For the text-containing cell, return its midpoint in (x, y) coordinate format. 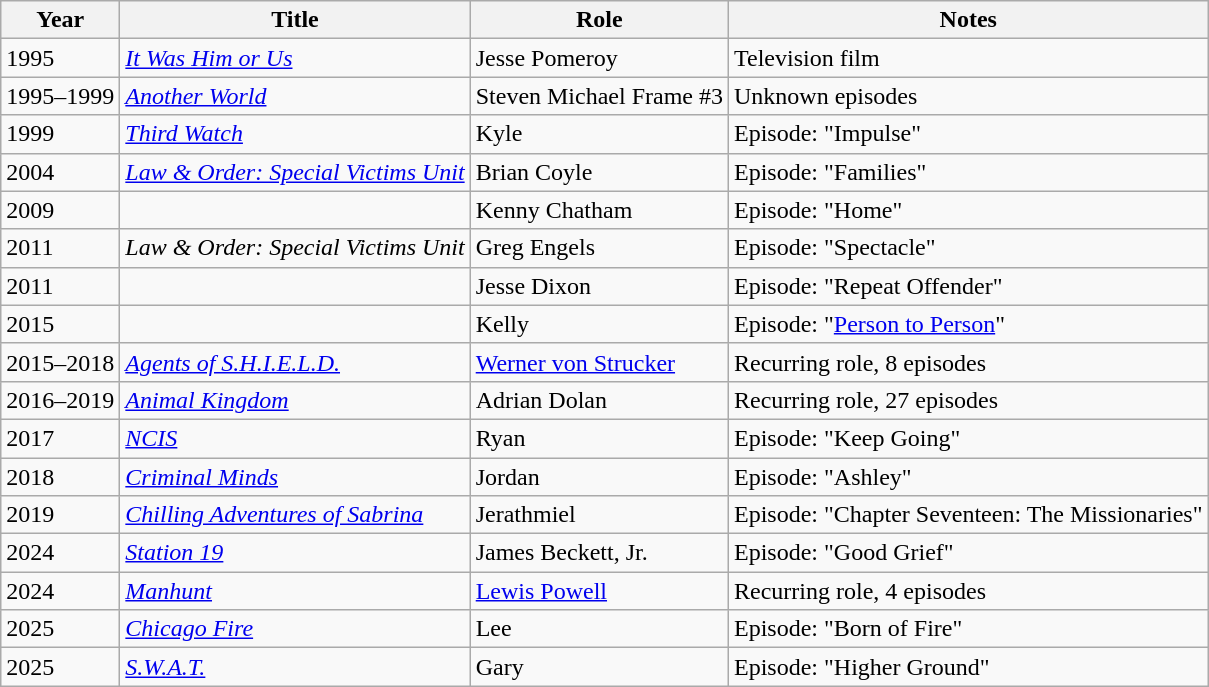
NCIS (295, 438)
Episode: "Ashley" (968, 477)
Gary (599, 667)
Kyle (599, 134)
2004 (60, 172)
S.W.A.T. (295, 667)
Recurring role, 27 episodes (968, 400)
Episode: "Person to Person" (968, 324)
Animal Kingdom (295, 400)
Recurring role, 8 episodes (968, 362)
Kelly (599, 324)
Chilling Adventures of Sabrina (295, 515)
1995–1999 (60, 96)
Chicago Fire (295, 629)
Episode: "Impulse" (968, 134)
Third Watch (295, 134)
Jesse Pomeroy (599, 58)
Jesse Dixon (599, 286)
Lee (599, 629)
Criminal Minds (295, 477)
2017 (60, 438)
Year (60, 20)
Episode: "Born of Fire" (968, 629)
Episode: "Repeat Offender" (968, 286)
It Was Him or Us (295, 58)
Episode: "Keep Going" (968, 438)
Jerathmiel (599, 515)
Episode: "Families" (968, 172)
Kenny Chatham (599, 210)
Steven Michael Frame #3 (599, 96)
Ryan (599, 438)
2009 (60, 210)
Another World (295, 96)
1999 (60, 134)
James Beckett, Jr. (599, 553)
Unknown episodes (968, 96)
Episode: "Good Grief" (968, 553)
1995 (60, 58)
2015–2018 (60, 362)
Agents of S.H.I.E.L.D. (295, 362)
Role (599, 20)
2018 (60, 477)
Adrian Dolan (599, 400)
2015 (60, 324)
2016–2019 (60, 400)
2019 (60, 515)
Episode: "Home" (968, 210)
Station 19 (295, 553)
Brian Coyle (599, 172)
Episode: "Spectacle" (968, 248)
Title (295, 20)
Jordan (599, 477)
Greg Engels (599, 248)
Manhunt (295, 591)
Lewis Powell (599, 591)
Notes (968, 20)
Werner von Strucker (599, 362)
Television film (968, 58)
Recurring role, 4 episodes (968, 591)
Episode: "Chapter Seventeen: The Missionaries" (968, 515)
Episode: "Higher Ground" (968, 667)
